From the cell containing the given text, extract its center point as [x, y] coordinate. 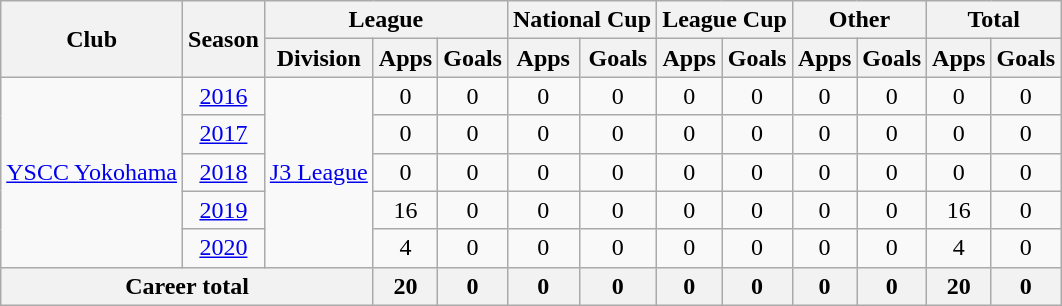
YSCC Yokohama [92, 172]
2017 [224, 134]
Other [859, 20]
Club [92, 39]
Career total [188, 286]
League Cup [725, 20]
National Cup [582, 20]
2019 [224, 210]
Season [224, 39]
Division [318, 58]
2016 [224, 96]
J3 League [318, 172]
2018 [224, 172]
2020 [224, 248]
League [386, 20]
Total [994, 20]
